From the cell containing the given text, extract its center point as (x, y) coordinate. 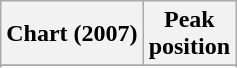
Chart (2007) (72, 34)
Peakposition (189, 34)
